Capture the cell that displays the provided text and extract its (X, Y) central coordinate. 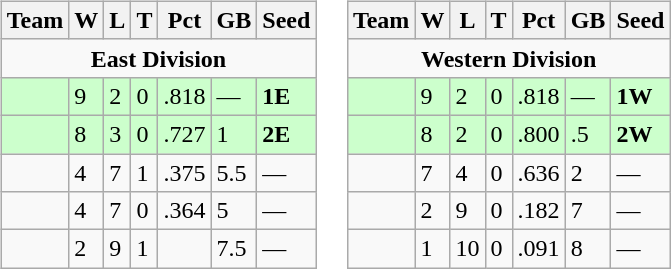
.091 (538, 249)
2W (640, 134)
.364 (184, 211)
1E (286, 96)
5.5 (234, 173)
.636 (538, 173)
East Division (158, 58)
2E (286, 134)
.5 (588, 134)
.727 (184, 134)
.800 (538, 134)
1W (640, 96)
.182 (538, 211)
5 (234, 211)
.375 (184, 173)
3 (118, 134)
10 (468, 249)
Western Division (508, 58)
7.5 (234, 249)
